Find where the given text appears and provide that cell's center as (X, Y) coordinate. 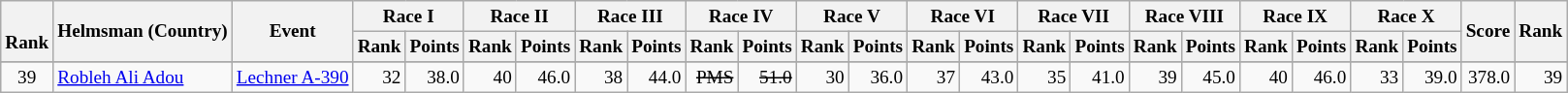
44.0 (656, 77)
38.0 (434, 77)
Race VI (963, 16)
Robleh Ali Adou (144, 77)
Helmsman (Country) (144, 31)
Race V (851, 16)
PMS (712, 77)
Race IV (741, 16)
33 (1377, 77)
51.0 (767, 77)
378.0 (1488, 77)
37 (934, 77)
32 (379, 77)
Score (1488, 31)
Race X (1406, 16)
38 (601, 77)
Lechner A-390 (293, 77)
39.0 (1432, 77)
Race I (408, 16)
45.0 (1210, 77)
Race IX (1296, 16)
43.0 (989, 77)
Race VIII (1184, 16)
35 (1044, 77)
30 (822, 77)
Race III (630, 16)
Event (293, 31)
Race II (519, 16)
36.0 (878, 77)
Race VII (1073, 16)
41.0 (1100, 77)
